For the text-containing cell, return its midpoint in [x, y] coordinate format. 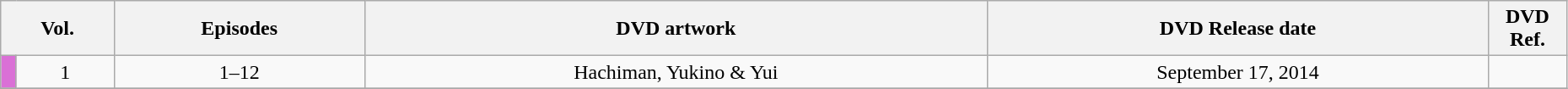
September 17, 2014 [1238, 72]
Episodes [240, 29]
Hachiman, Yukino & Yui [676, 72]
DVD artwork [676, 29]
Vol. [57, 29]
DVD Ref. [1528, 29]
1 [65, 72]
DVD Release date [1238, 29]
1–12 [240, 72]
